Capture the cell that displays the provided text and extract its [X, Y] central coordinate. 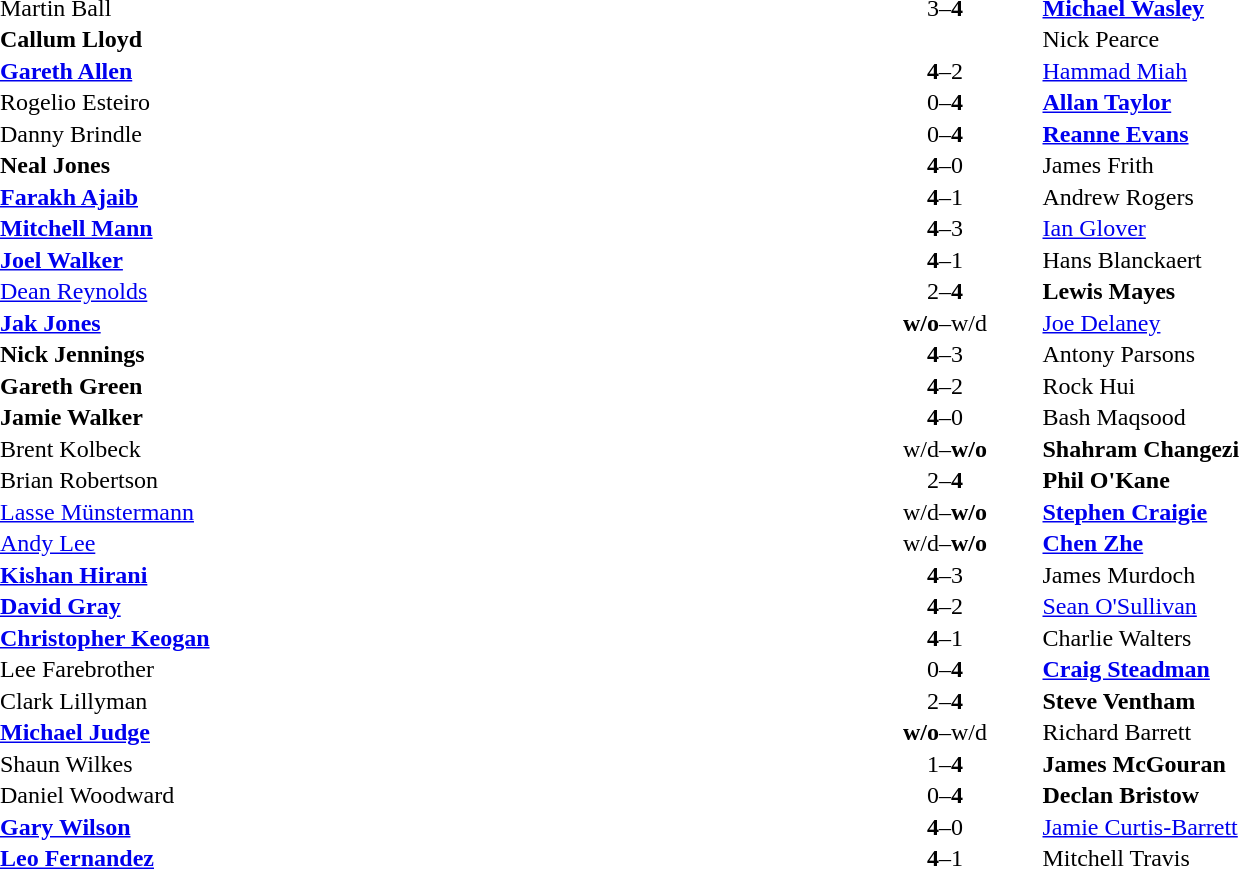
1–4 [944, 764]
